Determine the [x, y] coordinate at the center of the cell enclosing the given text.  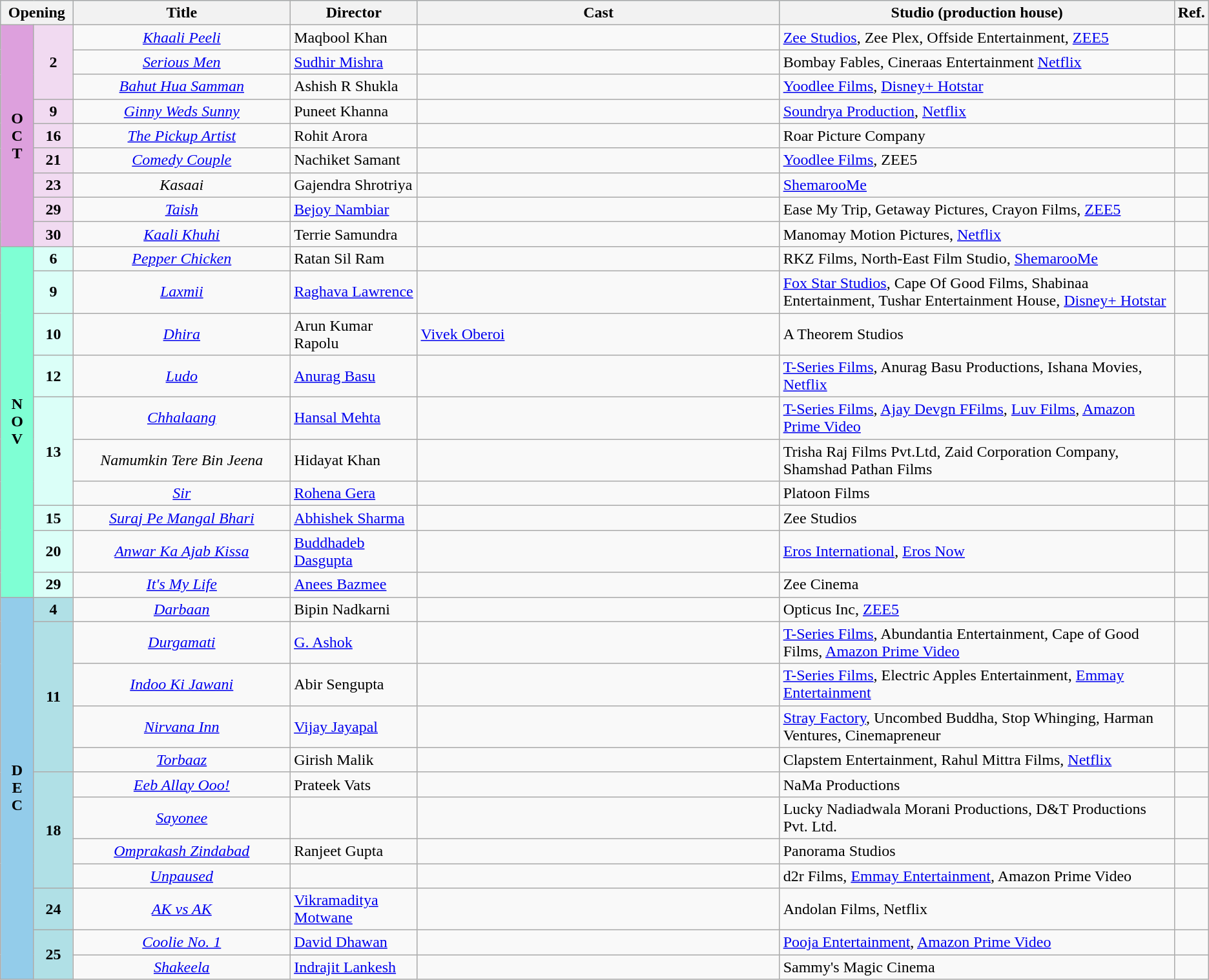
Bombay Fables, Cineraas Entertainment Netflix [976, 62]
Ref. [1191, 13]
2 [53, 62]
Kaali Khuhi [182, 234]
David Dhawan [354, 943]
Serious Men [182, 62]
Namumkin Tere Bin Jeena [182, 460]
G. Ashok [354, 642]
Sammy's Magic Cinema [976, 967]
Panorama Studios [976, 851]
Coolie No. 1 [182, 943]
Ratan Sil Ram [354, 258]
Rohit Arora [354, 136]
RKZ Films, North-East Film Studio, ShemarooMe [976, 258]
Eeb Allay Ooo! [182, 784]
Prateek Vats [354, 784]
Vivek Oberoi [598, 333]
25 [53, 955]
T-Series Films, Abundantia Entertainment, Cape of Good Films, Amazon Prime Video [976, 642]
Zee Studios, Zee Plex, Offside Entertainment, ZEE5 [976, 37]
AK vs AK [182, 910]
Soundrya Production, Netflix [976, 111]
Abhishek Sharma [354, 518]
T-Series Films, Electric Apples Entertainment, Emmay Entertainment [976, 685]
Arun Kumar Rapolu [354, 333]
T-Series Films, Ajay Devgn FFilms, Luv Films, Amazon Prime Video [976, 419]
10 [53, 333]
16 [53, 136]
Terrie Samundra [354, 234]
Puneet Khanna [354, 111]
Nirvana Inn [182, 726]
Chhalaang [182, 419]
Indoo Ki Jawani [182, 685]
Zee Studios [976, 518]
15 [53, 518]
Rohena Gera [354, 494]
Maqbool Khan [354, 37]
Roar Picture Company [976, 136]
DEC [17, 788]
Lucky Nadiadwala Morani Productions, D&T Productions Pvt. Ltd. [976, 818]
Buddhadeb Dasgupta [354, 552]
Comedy Couple [182, 160]
Dhira [182, 333]
Torbaaz [182, 760]
Ease My Trip, Getaway Pictures, Crayon Films, ZEE5 [976, 209]
Suraj Pe Mangal Bhari [182, 518]
Anees Bazmee [354, 585]
12 [53, 376]
Sudhir Mishra [354, 62]
20 [53, 552]
13 [53, 452]
Shakeela [182, 967]
Vijay Jayapal [354, 726]
Girish Malik [354, 760]
Raghava Lawrence [354, 292]
Andolan Films, Netflix [976, 910]
21 [53, 160]
Opening [37, 13]
Bahut Hua Samman [182, 87]
18 [53, 829]
Sayonee [182, 818]
Yoodlee Films, ZEE5 [976, 160]
NaMa Productions [976, 784]
6 [53, 258]
Anwar Ka Ajab Kissa [182, 552]
Indrajit Lankesh [354, 967]
Darbaan [182, 609]
Bipin Nadkarni [354, 609]
Ashish R Shukla [354, 87]
NOV [17, 421]
Unpaused [182, 875]
It's My Life [182, 585]
Gajendra Shrotriya [354, 185]
Pooja Entertainment, Amazon Prime Video [976, 943]
Anurag Basu [354, 376]
Hansal Mehta [354, 419]
Stray Factory, Uncombed Buddha, Stop Whinging, Harman Ventures, Cinemapreneur [976, 726]
Clapstem Entertainment, Rahul Mittra Films, Netflix [976, 760]
Fox Star Studios, Cape Of Good Films, Shabinaa Entertainment, Tushar Entertainment House, Disney+ Hotstar [976, 292]
Platoon Films [976, 494]
Studio (production house) [976, 13]
Ranjeet Gupta [354, 851]
23 [53, 185]
Bejoy Nambiar [354, 209]
Abir Sengupta [354, 685]
OCT [17, 136]
Manomay Motion Pictures, Netflix [976, 234]
Taish [182, 209]
Cast [598, 13]
Trisha Raj Films Pvt.Ltd, Zaid Corporation Company, Shamshad Pathan Films [976, 460]
Pepper Chicken [182, 258]
Laxmii [182, 292]
Durgamati [182, 642]
ShemarooMe [976, 185]
Zee Cinema [976, 585]
Ludo [182, 376]
11 [53, 696]
A Theorem Studios [976, 333]
Sir [182, 494]
Kasaai [182, 185]
Nachiket Samant [354, 160]
30 [53, 234]
Eros International, Eros Now [976, 552]
24 [53, 910]
Omprakash Zindabad [182, 851]
4 [53, 609]
T-Series Films, Anurag Basu Productions, Ishana Movies, Netflix [976, 376]
Hidayat Khan [354, 460]
The Pickup Artist [182, 136]
Khaali Peeli [182, 37]
Ginny Weds Sunny [182, 111]
Opticus Inc, ZEE5 [976, 609]
Yoodlee Films, Disney+ Hotstar [976, 87]
Vikramaditya Motwane [354, 910]
Title [182, 13]
Director [354, 13]
d2r Films, Emmay Entertainment, Amazon Prime Video [976, 875]
